For the text-containing cell, return its midpoint in (X, Y) coordinate format. 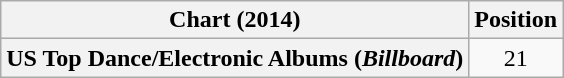
US Top Dance/Electronic Albums (Billboard) (235, 58)
Position (516, 20)
21 (516, 58)
Chart (2014) (235, 20)
